Detect which cell encompasses the target text, then output its [X, Y] center coordinate. 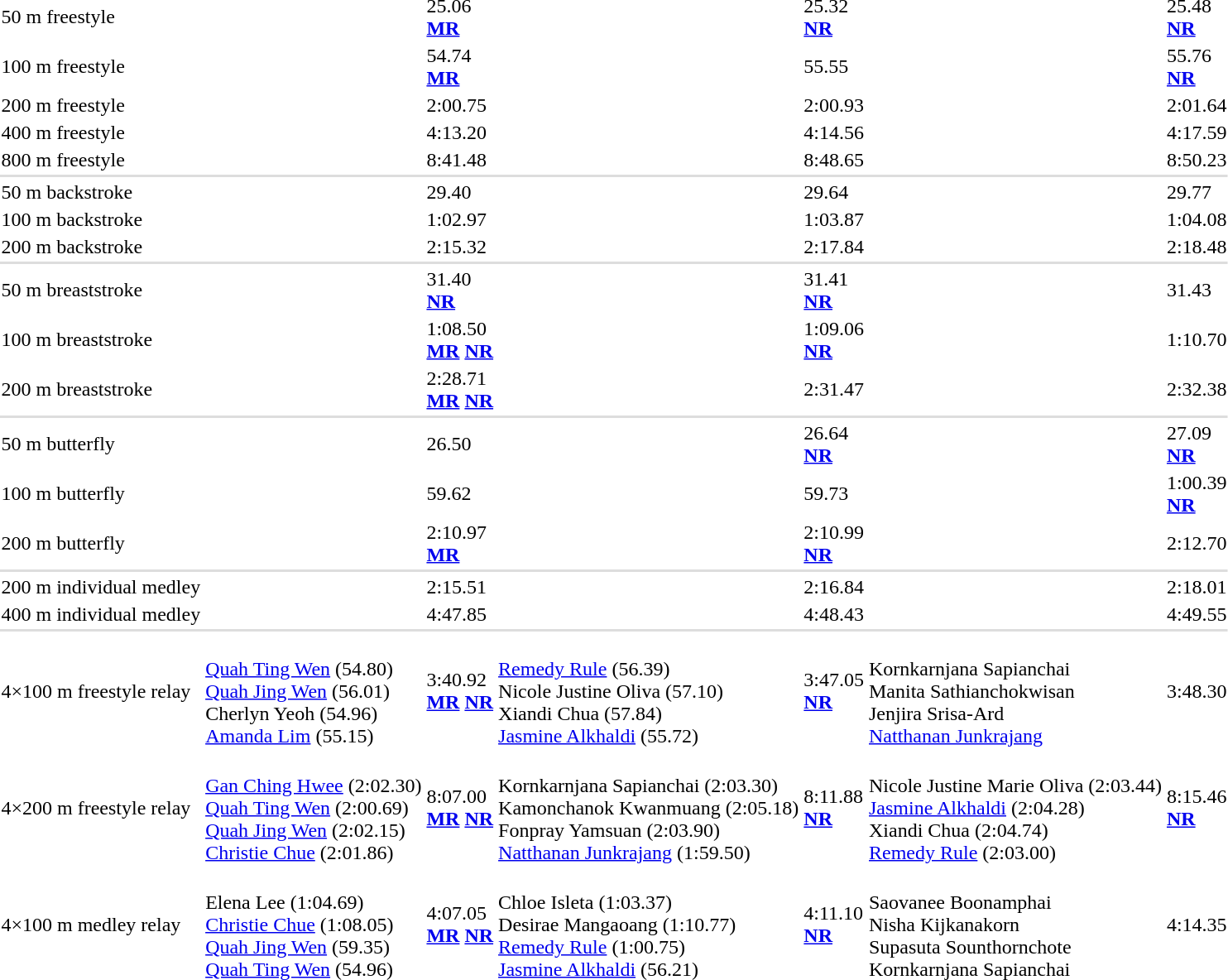
Kornkarnjana Sapianchai (2:03.30) Kamonchanok Kwanmuang (2:05.18) Fonpray Yamsuan (2:03.90) Natthanan Junkrajang (1:59.50) [649, 808]
55.76NR [1197, 66]
2:01.64 [1197, 105]
100 m butterfly [101, 493]
200 m backstroke [101, 247]
2:18.01 [1197, 587]
59.62 [460, 493]
2:18.48 [1197, 247]
Gan Ching Hwee (2:02.30) Quah Ting Wen (2:00.69) Quah Jing Wen (2:02.15) Christie Chue (2:01.86) [314, 808]
4:48.43 [834, 614]
29.64 [834, 192]
2:10.97MR [460, 543]
2:28.71MR NR [460, 389]
2:10.99NR [834, 543]
2:16.84 [834, 587]
1:03.87 [834, 219]
59.73 [834, 493]
1:09.06NR [834, 339]
2:15.51 [460, 587]
2:15.32 [460, 247]
31.43 [1197, 290]
50 m breaststroke [101, 290]
55.55 [834, 66]
29.77 [1197, 192]
4:13.20 [460, 132]
Nicole Justine Marie Oliva (2:03.44) Jasmine Alkhaldi (2:04.28) Xiandi Chua (2:04.74) Remedy Rule (2:03.00) [1016, 808]
100 m breaststroke [101, 339]
200 m freestyle [101, 105]
2:00.75 [460, 105]
4:47.85 [460, 614]
200 m individual medley [101, 587]
26.64NR [834, 444]
2:31.47 [834, 389]
Kornkarnjana SapianchaiManita SathianchokwisanJenjira Srisa-ArdNatthanan Junkrajang [1016, 691]
31.40NR [460, 290]
800 m freestyle [101, 160]
31.41NR [834, 290]
50 m backstroke [101, 192]
400 m freestyle [101, 132]
1:04.08 [1197, 219]
1:02.97 [460, 219]
100 m backstroke [101, 219]
8:15.46NR [1197, 808]
8:50.23 [1197, 160]
8:41.48 [460, 160]
100 m freestyle [101, 66]
50 m butterfly [101, 444]
2:32.38 [1197, 389]
4:17.59 [1197, 132]
1:08.50MR NR [460, 339]
4:49.55 [1197, 614]
400 m individual medley [101, 614]
8:07.00MR NR [460, 808]
Remedy Rule (56.39) Nicole Justine Oliva (57.10) Xiandi Chua (57.84) Jasmine Alkhaldi (55.72) [649, 691]
3:40.92MR NR [460, 691]
200 m breaststroke [101, 389]
Quah Ting Wen (54.80) Quah Jing Wen (56.01) Cherlyn Yeoh (54.96) Amanda Lim (55.15) [314, 691]
2:12.70 [1197, 543]
8:48.65 [834, 160]
200 m butterfly [101, 543]
4×100 m freestyle relay [101, 691]
2:17.84 [834, 247]
8:11.88NR [834, 808]
4:14.56 [834, 132]
27.09NR [1197, 444]
54.74MR [460, 66]
4×200 m freestyle relay [101, 808]
1:10.70 [1197, 339]
2:00.93 [834, 105]
3:47.05NR [834, 691]
1:00.39NR [1197, 493]
29.40 [460, 192]
3:48.30 [1197, 691]
26.50 [460, 444]
